From the cell containing the given text, extract its center point as (X, Y) coordinate. 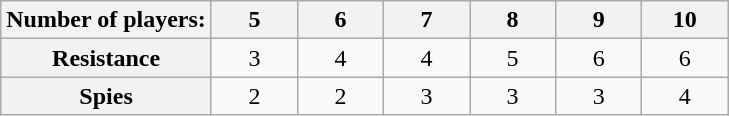
Spies (106, 96)
7 (426, 20)
9 (599, 20)
8 (513, 20)
10 (685, 20)
Resistance (106, 58)
Number of players: (106, 20)
